Search for the cell housing the specified text and yield its [X, Y] center coordinate. 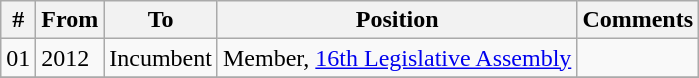
Position [396, 20]
To [161, 20]
Member, 16th Legislative Assembly [396, 58]
2012 [70, 58]
Incumbent [161, 58]
# [18, 20]
01 [18, 58]
Comments [638, 20]
From [70, 20]
